From the cell containing the given text, extract its center point as (X, Y) coordinate. 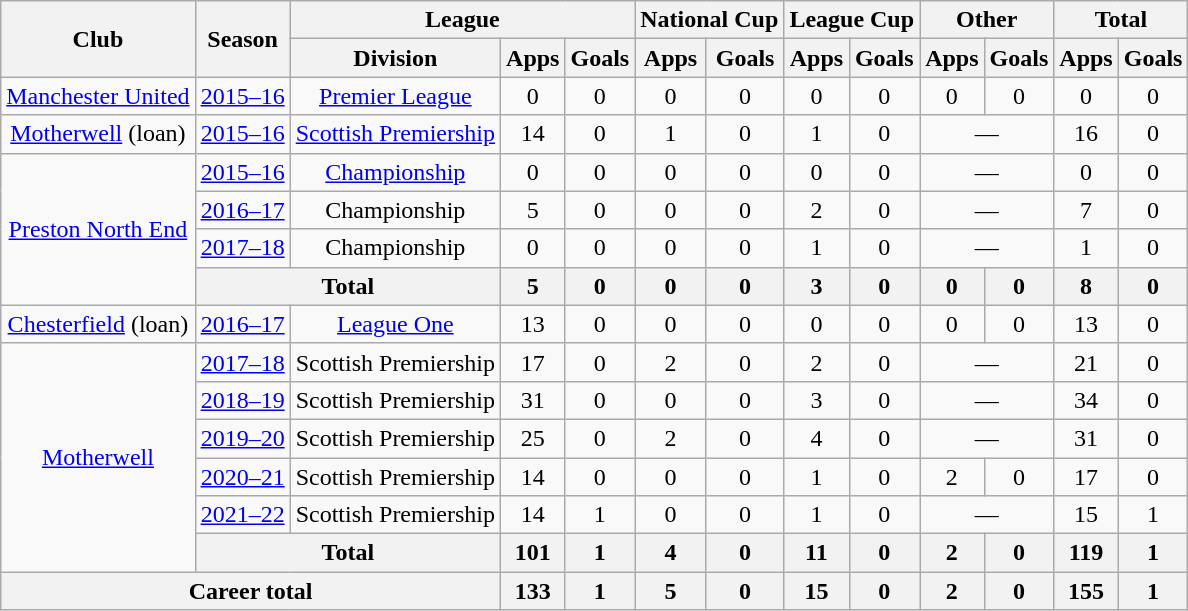
Preston North End (98, 229)
25 (533, 438)
Premier League (395, 96)
21 (1086, 362)
Club (98, 39)
Other (987, 20)
2019–20 (242, 438)
Motherwell (loan) (98, 134)
Manchester United (98, 96)
133 (533, 591)
101 (533, 553)
National Cup (710, 20)
7 (1086, 210)
Motherwell (98, 457)
League (462, 20)
Season (242, 39)
16 (1086, 134)
Career total (251, 591)
Division (395, 58)
League One (395, 324)
2021–22 (242, 515)
11 (816, 553)
8 (1086, 286)
2020–21 (242, 477)
League Cup (852, 20)
119 (1086, 553)
Chesterfield (loan) (98, 324)
34 (1086, 400)
155 (1086, 591)
2018–19 (242, 400)
